Output the (x, y) coordinate of the center of the cell containing the given text.  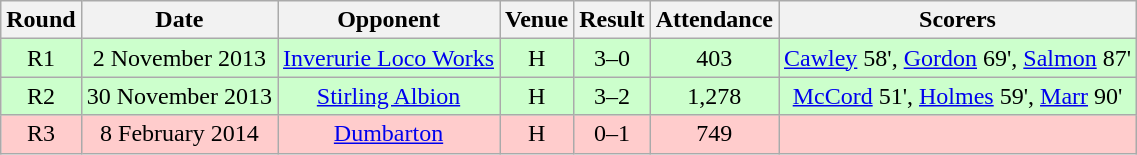
R1 (41, 58)
749 (714, 134)
R3 (41, 134)
3–0 (612, 58)
Date (179, 20)
R2 (41, 96)
Inverurie Loco Works (389, 58)
30 November 2013 (179, 96)
Cawley 58', Gordon 69', Salmon 87' (957, 58)
Attendance (714, 20)
Dumbarton (389, 134)
Stirling Albion (389, 96)
1,278 (714, 96)
Venue (537, 20)
0–1 (612, 134)
3–2 (612, 96)
McCord 51', Holmes 59', Marr 90' (957, 96)
8 February 2014 (179, 134)
Round (41, 20)
2 November 2013 (179, 58)
403 (714, 58)
Opponent (389, 20)
Scorers (957, 20)
Result (612, 20)
